Find where the given text appears and provide that cell's center as [X, Y] coordinate. 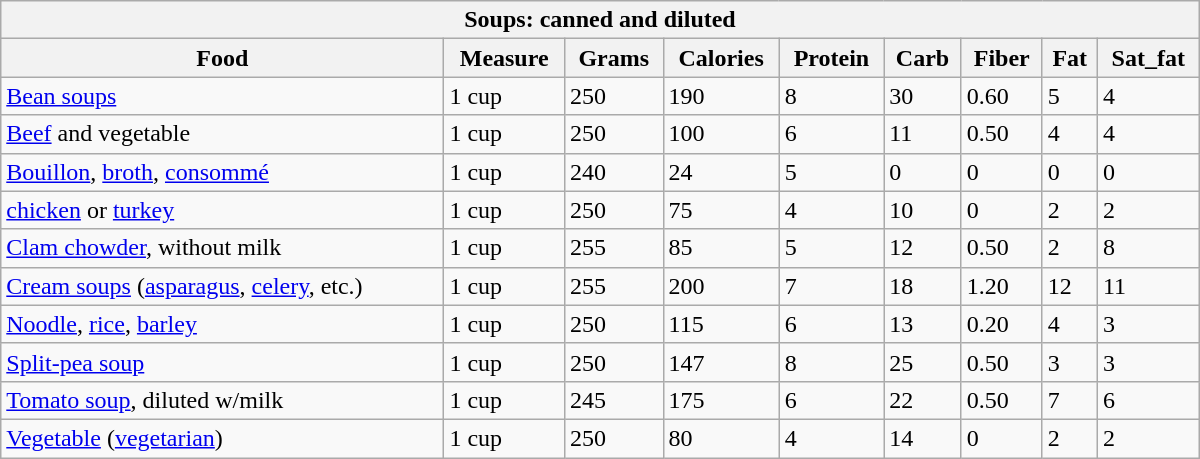
100 [721, 134]
115 [721, 324]
Food [222, 58]
Protein [831, 58]
Grams [614, 58]
25 [923, 362]
13 [923, 324]
245 [614, 400]
Bouillon, broth, consommé [222, 172]
0.60 [1002, 96]
Carb [923, 58]
Bean soups [222, 96]
Soups: canned and diluted [600, 20]
14 [923, 438]
Measure [504, 58]
85 [721, 248]
240 [614, 172]
Noodle, rice, barley [222, 324]
Split-pea soup [222, 362]
Beef and vegetable [222, 134]
Cream soups (asparagus, celery, etc.) [222, 286]
22 [923, 400]
Calories [721, 58]
Tomato soup, diluted w/milk [222, 400]
75 [721, 210]
Fiber [1002, 58]
Vegetable (vegetarian) [222, 438]
18 [923, 286]
Fat [1070, 58]
190 [721, 96]
24 [721, 172]
10 [923, 210]
1.20 [1002, 286]
Clam chowder, without milk [222, 248]
Sat_fat [1148, 58]
175 [721, 400]
147 [721, 362]
200 [721, 286]
chicken or turkey [222, 210]
80 [721, 438]
30 [923, 96]
0.20 [1002, 324]
